For the text-containing cell, return its midpoint in [X, Y] coordinate format. 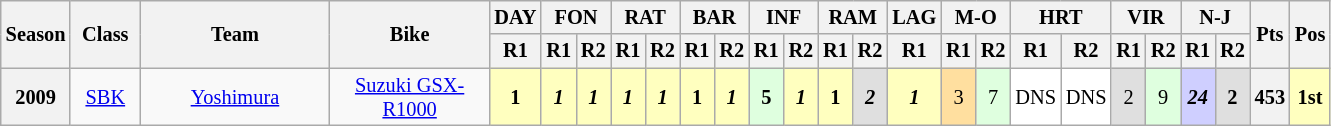
453 [1270, 97]
Bike [410, 34]
INF [784, 17]
N-J [1214, 17]
2009 [36, 97]
HRT [1060, 17]
RAM [852, 17]
RAT [646, 17]
Suzuki GSX-R1000 [410, 97]
7 [994, 97]
Yoshimura [235, 97]
FON [576, 17]
LAG [914, 17]
SBK [105, 97]
3 [958, 97]
M-O [976, 17]
24 [1198, 97]
Pts [1270, 34]
5 [766, 97]
VIR [1146, 17]
DAY [515, 17]
1st [1310, 97]
Class [105, 34]
BAR [714, 17]
Pos [1310, 34]
Season [36, 34]
9 [1164, 97]
Team [235, 34]
